Detect which cell encompasses the target text, then output its [x, y] center coordinate. 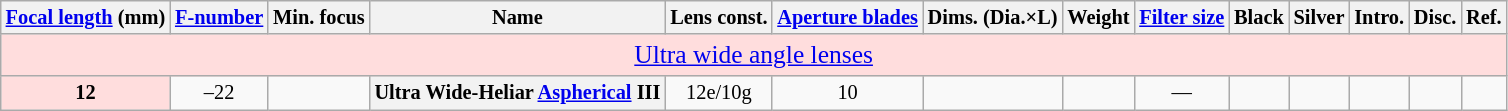
Silver [1320, 17]
Weight [1098, 17]
Lens const. [718, 17]
–22 [219, 93]
— [1182, 93]
Intro. [1379, 17]
12e/10g [718, 93]
Aperture blades [847, 17]
10 [847, 93]
Min. focus [318, 17]
Ultra wide angle lenses [754, 55]
Dims. (Dia.×L) [993, 17]
12 [86, 93]
F-number [219, 17]
Ref. [1484, 17]
Disc. [1435, 17]
Focal length (mm) [86, 17]
Filter size [1182, 17]
Black [1259, 17]
Name [518, 17]
Ultra Wide-Heliar Aspherical III [518, 93]
